Scan for the cell matching the given text and deliver its (X, Y) coordinate at center. 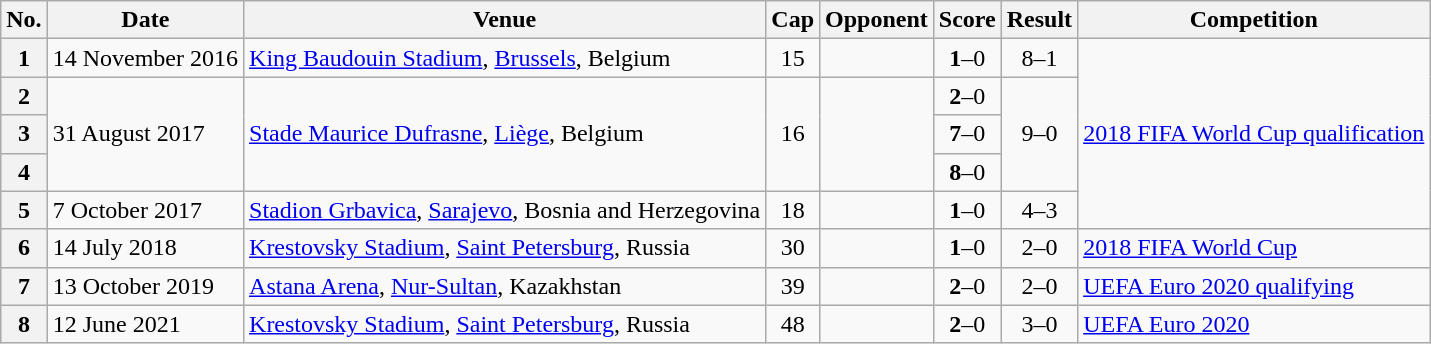
8–0 (967, 172)
3–0 (1039, 324)
Date (145, 20)
6 (24, 248)
15 (793, 58)
Competition (1254, 20)
Stadion Grbavica, Sarajevo, Bosnia and Herzegovina (505, 210)
8 (24, 324)
7–0 (967, 134)
No. (24, 20)
Stade Maurice Dufrasne, Liège, Belgium (505, 134)
7 (24, 286)
14 November 2016 (145, 58)
12 June 2021 (145, 324)
UEFA Euro 2020 qualifying (1254, 286)
5 (24, 210)
3 (24, 134)
8–1 (1039, 58)
Cap (793, 20)
King Baudouin Stadium, Brussels, Belgium (505, 58)
Venue (505, 20)
7 October 2017 (145, 210)
2018 FIFA World Cup (1254, 248)
31 August 2017 (145, 134)
9–0 (1039, 134)
4 (24, 172)
Score (967, 20)
18 (793, 210)
Astana Arena, Nur-Sultan, Kazakhstan (505, 286)
16 (793, 134)
1 (24, 58)
14 July 2018 (145, 248)
4–3 (1039, 210)
48 (793, 324)
39 (793, 286)
Result (1039, 20)
2018 FIFA World Cup qualification (1254, 134)
2 (24, 96)
13 October 2019 (145, 286)
UEFA Euro 2020 (1254, 324)
30 (793, 248)
Opponent (877, 20)
